Extract the [X, Y] coordinate from the center of the cell holding the provided text.  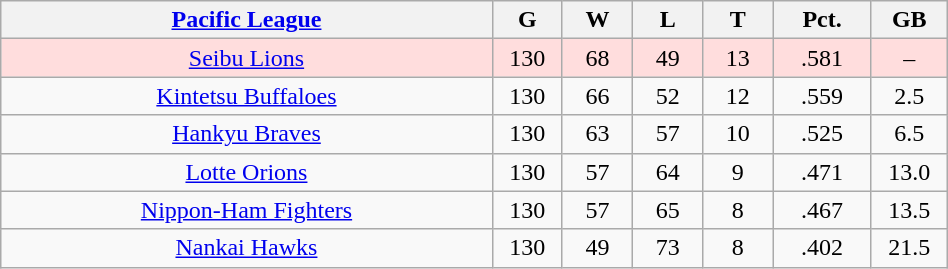
Hankyu Braves [246, 134]
68 [597, 58]
13 [738, 58]
65 [668, 210]
T [738, 20]
9 [738, 172]
.471 [822, 172]
Kintetsu Buffaloes [246, 96]
64 [668, 172]
13.0 [909, 172]
10 [738, 134]
6.5 [909, 134]
L [668, 20]
Pacific League [246, 20]
.559 [822, 96]
Nippon-Ham Fighters [246, 210]
.467 [822, 210]
– [909, 58]
Pct. [822, 20]
66 [597, 96]
GB [909, 20]
13.5 [909, 210]
52 [668, 96]
63 [597, 134]
G [527, 20]
Seibu Lions [246, 58]
21.5 [909, 248]
.525 [822, 134]
W [597, 20]
.581 [822, 58]
Lotte Orions [246, 172]
Nankai Hawks [246, 248]
.402 [822, 248]
2.5 [909, 96]
73 [668, 248]
12 [738, 96]
